Return (x, y) of the center of cell containing provided text 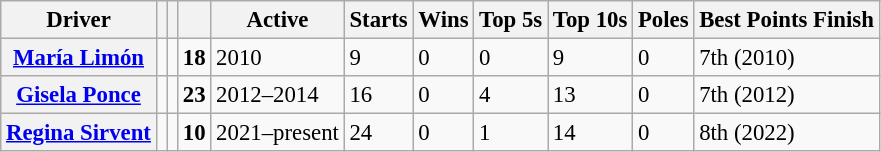
Starts (378, 20)
Active (278, 20)
7th (2012) (786, 95)
Poles (664, 20)
Wins (444, 20)
Regina Sirvent (79, 133)
13 (590, 95)
Top 5s (511, 20)
23 (194, 95)
4 (511, 95)
2021–present (278, 133)
2010 (278, 58)
10 (194, 133)
14 (590, 133)
1 (511, 133)
Top 10s (590, 20)
8th (2022) (786, 133)
Gisela Ponce (79, 95)
7th (2010) (786, 58)
2012–2014 (278, 95)
16 (378, 95)
Best Points Finish (786, 20)
18 (194, 58)
24 (378, 133)
María Limón (79, 58)
Driver (79, 20)
